From the cell containing the given text, extract its center point as (X, Y) coordinate. 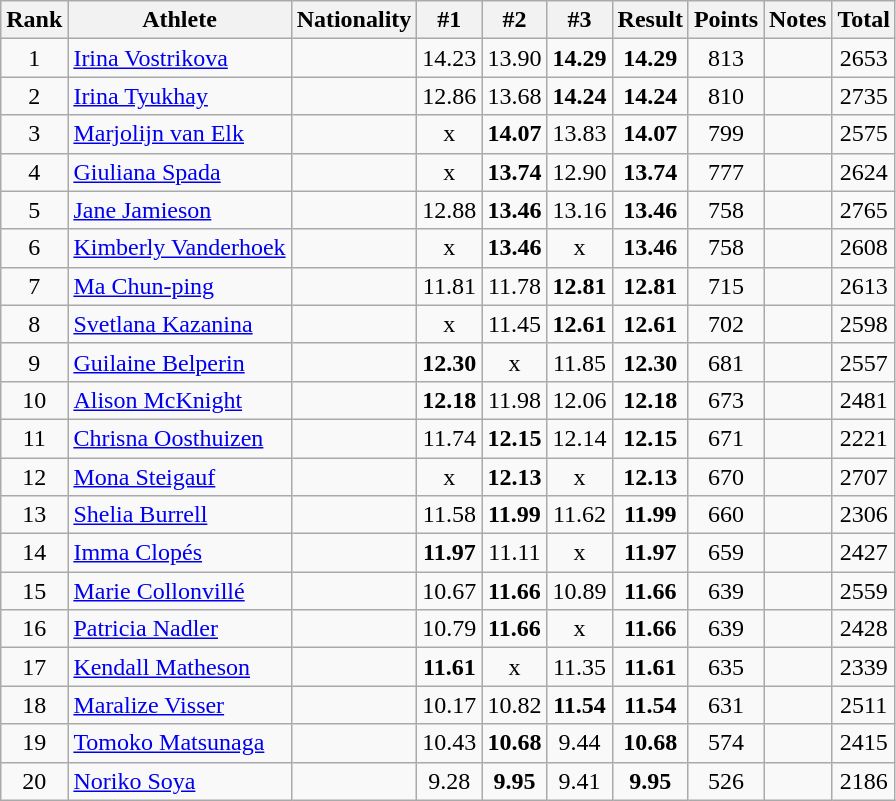
Marjolijn van Elk (180, 134)
673 (726, 400)
Ma Chun-ping (180, 286)
2559 (864, 591)
Result (650, 20)
14 (34, 553)
5 (34, 210)
20 (34, 781)
2415 (864, 743)
2306 (864, 515)
Mona Steigauf (180, 477)
13.68 (514, 96)
11.35 (580, 667)
2735 (864, 96)
Rank (34, 20)
Total (864, 20)
2511 (864, 705)
#3 (580, 20)
Athlete (180, 20)
10.79 (450, 629)
2598 (864, 324)
11.45 (514, 324)
11.58 (450, 515)
810 (726, 96)
635 (726, 667)
2613 (864, 286)
813 (726, 58)
670 (726, 477)
15 (34, 591)
Kendall Matheson (180, 667)
715 (726, 286)
526 (726, 781)
799 (726, 134)
12 (34, 477)
19 (34, 743)
11.62 (580, 515)
Kimberly Vanderhoek (180, 248)
11.98 (514, 400)
Notes (798, 20)
Noriko Soya (180, 781)
11.78 (514, 286)
2 (34, 96)
Marie Collonvillé (180, 591)
Tomoko Matsunaga (180, 743)
2339 (864, 667)
8 (34, 324)
777 (726, 172)
12.90 (580, 172)
13.90 (514, 58)
7 (34, 286)
13.16 (580, 210)
Shelia Burrell (180, 515)
10.17 (450, 705)
Maralize Visser (180, 705)
10.89 (580, 591)
1 (34, 58)
12.88 (450, 210)
12.86 (450, 96)
2186 (864, 781)
Imma Clopés (180, 553)
2624 (864, 172)
Points (726, 20)
10 (34, 400)
13 (34, 515)
11.11 (514, 553)
9.41 (580, 781)
#2 (514, 20)
#1 (450, 20)
574 (726, 743)
6 (34, 248)
702 (726, 324)
13.83 (580, 134)
2575 (864, 134)
2428 (864, 629)
2765 (864, 210)
17 (34, 667)
Jane Jamieson (180, 210)
18 (34, 705)
631 (726, 705)
9 (34, 362)
2653 (864, 58)
Irina Vostrikova (180, 58)
Nationality (354, 20)
9.28 (450, 781)
12.14 (580, 438)
Alison McKnight (180, 400)
Svetlana Kazanina (180, 324)
Giuliana Spada (180, 172)
11.81 (450, 286)
11.74 (450, 438)
2608 (864, 248)
660 (726, 515)
14.23 (450, 58)
2221 (864, 438)
9.44 (580, 743)
12.06 (580, 400)
10.67 (450, 591)
659 (726, 553)
11.85 (580, 362)
10.43 (450, 743)
16 (34, 629)
11 (34, 438)
2707 (864, 477)
3 (34, 134)
Chrisna Oosthuizen (180, 438)
2557 (864, 362)
681 (726, 362)
Guilaine Belperin (180, 362)
Irina Tyukhay (180, 96)
4 (34, 172)
10.82 (514, 705)
2481 (864, 400)
Patricia Nadler (180, 629)
671 (726, 438)
2427 (864, 553)
